Output the (x, y) coordinate of the center of the cell containing the given text.  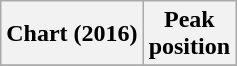
Chart (2016) (72, 34)
Peakposition (189, 34)
